Provide the (X, Y) coordinate of the cell's center where the given text is located.  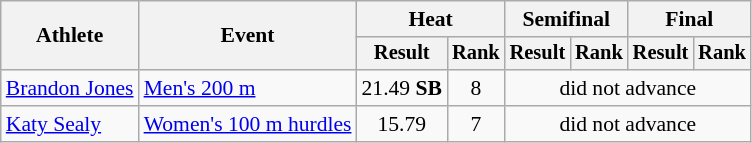
Athlete (70, 36)
Men's 200 m (248, 88)
Event (248, 36)
15.79 (402, 124)
21.49 SB (402, 88)
Final (690, 19)
Brandon Jones (70, 88)
7 (476, 124)
Semifinal (566, 19)
8 (476, 88)
Katy Sealy (70, 124)
Heat (431, 19)
Women's 100 m hurdles (248, 124)
